Provide the (X, Y) coordinate of the cell's center where the given text is located.  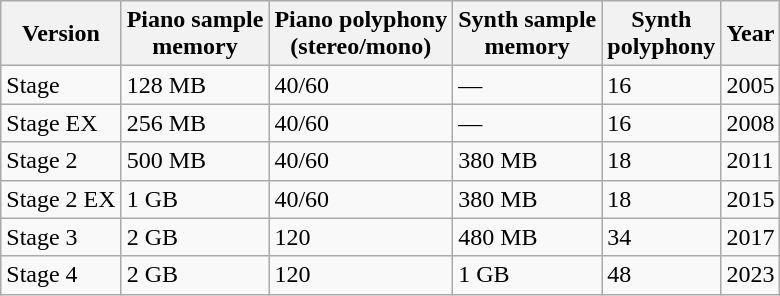
Piano polyphony (stereo/mono) (361, 34)
Stage (61, 85)
128 MB (195, 85)
500 MB (195, 161)
2023 (750, 275)
Year (750, 34)
Stage EX (61, 123)
Stage 4 (61, 275)
Synth sample memory (528, 34)
2005 (750, 85)
2015 (750, 199)
Stage 3 (61, 237)
48 (662, 275)
34 (662, 237)
256 MB (195, 123)
Stage 2 (61, 161)
Piano sample memory (195, 34)
2008 (750, 123)
Synth polyphony (662, 34)
480 MB (528, 237)
Version (61, 34)
2011 (750, 161)
Stage 2 EX (61, 199)
2017 (750, 237)
